For the text-containing cell, return its midpoint in (X, Y) coordinate format. 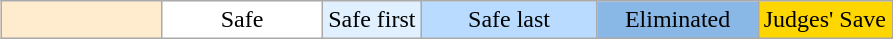
Safe first (372, 20)
Eliminated (678, 20)
Safe (242, 20)
Safe last (509, 20)
Judges' Save (824, 20)
